From the cell containing the given text, extract its center point as (x, y) coordinate. 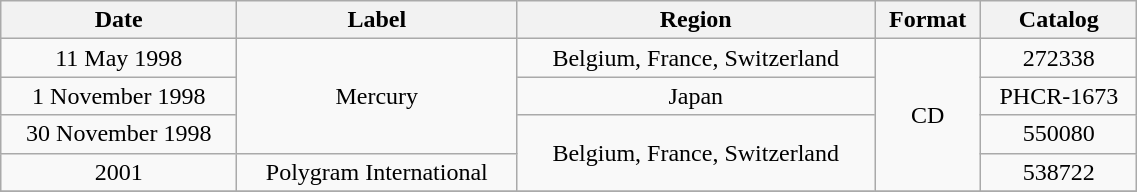
Polygram International (377, 172)
550080 (1059, 134)
11 May 1998 (119, 58)
2001 (119, 172)
Region (696, 20)
Format (928, 20)
Catalog (1059, 20)
Japan (696, 96)
272338 (1059, 58)
Date (119, 20)
CD (928, 115)
Label (377, 20)
538722 (1059, 172)
Mercury (377, 96)
PHCR-1673 (1059, 96)
30 November 1998 (119, 134)
1 November 1998 (119, 96)
